For the text-containing cell, return its midpoint in [X, Y] coordinate format. 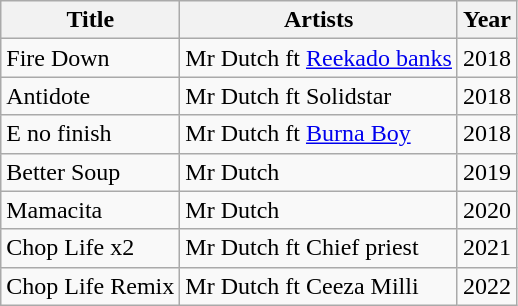
Fire Down [90, 58]
Mr Dutch ft Solidstar [319, 96]
2020 [486, 210]
Better Soup [90, 172]
Mr Dutch ft Chief priest [319, 248]
Mr Dutch ft Reekado banks [319, 58]
Chop Life Remix [90, 286]
Chop Life x2 [90, 248]
Mr Dutch ft Burna Boy [319, 134]
E no finish [90, 134]
Mamacita [90, 210]
Artists [319, 20]
Antidote [90, 96]
Mr Dutch ft Ceeza Milli [319, 286]
2021 [486, 248]
Year [486, 20]
2019 [486, 172]
Title [90, 20]
2022 [486, 286]
